Capture the cell that displays the provided text and extract its (X, Y) central coordinate. 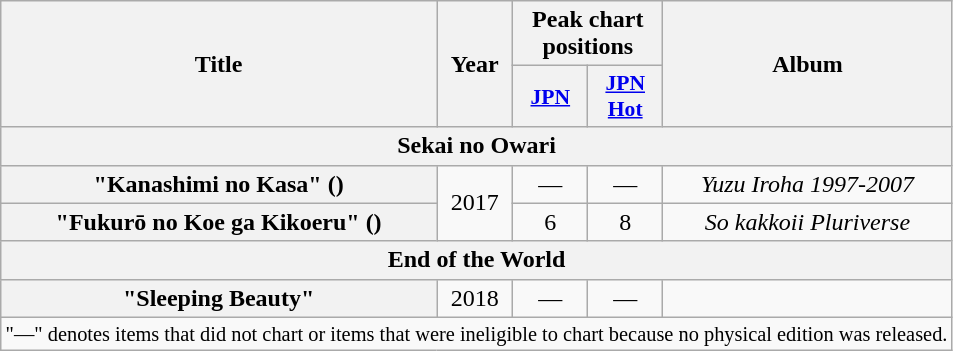
So kakkoii Pluriverse (808, 222)
Peak chartpositions (588, 34)
JPNHot (626, 96)
Year (474, 64)
End of the World (477, 260)
"—" denotes items that did not chart or items that were ineligible to chart because no physical edition was released. (477, 334)
2018 (474, 298)
Title (219, 64)
"Kanashimi no Kasa" () (219, 184)
6 (550, 222)
"Sleeping Beauty" (219, 298)
Yuzu Iroha 1997-2007 (808, 184)
JPN (550, 96)
2017 (474, 203)
Album (808, 64)
8 (626, 222)
"Fukurō no Koe ga Kikoeru" () (219, 222)
Sekai no Owari (477, 146)
